Extract the [x, y] coordinate from the center of the cell holding the provided text.  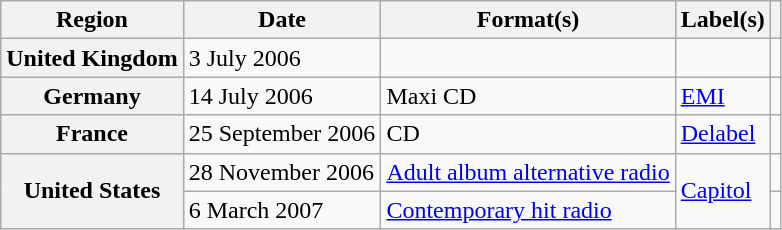
14 July 2006 [282, 96]
Capitol [722, 191]
25 September 2006 [282, 134]
3 July 2006 [282, 58]
Format(s) [528, 20]
6 March 2007 [282, 210]
Date [282, 20]
28 November 2006 [282, 172]
United Kingdom [92, 58]
CD [528, 134]
Region [92, 20]
Germany [92, 96]
Delabel [722, 134]
Contemporary hit radio [528, 210]
United States [92, 191]
Label(s) [722, 20]
Adult album alternative radio [528, 172]
EMI [722, 96]
France [92, 134]
Maxi CD [528, 96]
